Extract the [X, Y] coordinate from the center of the cell holding the provided text.  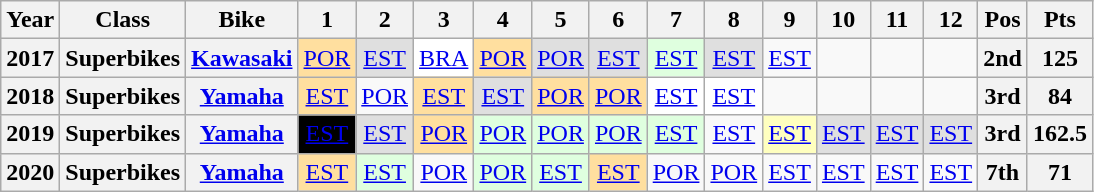
162.5 [1060, 134]
Kawasaki [242, 58]
12 [951, 20]
2017 [30, 58]
2020 [30, 172]
3 [444, 20]
8 [734, 20]
71 [1060, 172]
84 [1060, 96]
6 [618, 20]
10 [843, 20]
Year [30, 20]
11 [897, 20]
9 [790, 20]
4 [503, 20]
Bike [242, 20]
125 [1060, 58]
2nd [1003, 58]
2 [385, 20]
Pos [1003, 20]
7th [1003, 172]
2018 [30, 96]
1 [327, 20]
2019 [30, 134]
BRA [444, 58]
Class [123, 20]
7 [676, 20]
Pts [1060, 20]
5 [561, 20]
